Search for the cell housing the specified text and yield its (X, Y) center coordinate. 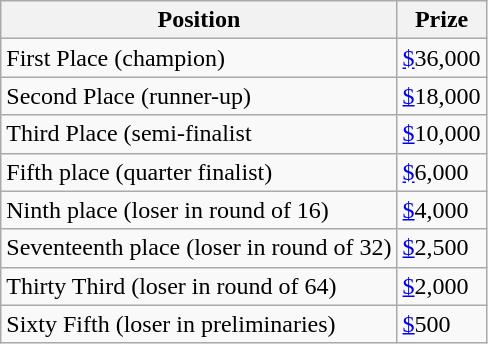
Third Place (semi-finalist (199, 134)
Ninth place (loser in round of 16) (199, 210)
$2,000 (442, 286)
$4,000 (442, 210)
Seventeenth place (loser in round of 32) (199, 248)
Prize (442, 20)
$10,000 (442, 134)
Thirty Third (loser in round of 64) (199, 286)
Fifth place (quarter finalist) (199, 172)
Position (199, 20)
Second Place (runner-up) (199, 96)
$6,000 (442, 172)
$18,000 (442, 96)
Sixty Fifth (loser in preliminaries) (199, 324)
$36,000 (442, 58)
First Place (champion) (199, 58)
$500 (442, 324)
$2,500 (442, 248)
